Determine the [X, Y] coordinate at the center of the cell enclosing the given text.  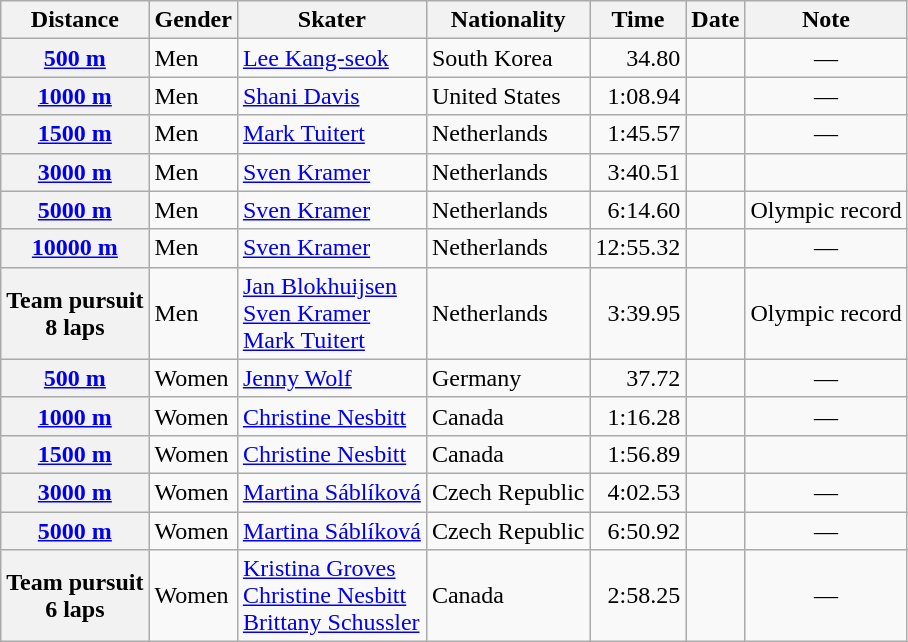
37.72 [638, 378]
Lee Kang-seok [332, 58]
United States [508, 96]
South Korea [508, 58]
1:45.57 [638, 134]
Team pursuit8 laps [75, 313]
Time [638, 20]
1:08.94 [638, 96]
34.80 [638, 58]
Skater [332, 20]
Gender [193, 20]
Distance [75, 20]
Nationality [508, 20]
1:16.28 [638, 416]
3:40.51 [638, 172]
3:39.95 [638, 313]
Note [826, 20]
Jan BlokhuijsenSven KramerMark Tuitert [332, 313]
Shani Davis [332, 96]
Jenny Wolf [332, 378]
Team pursuit6 laps [75, 596]
4:02.53 [638, 492]
Kristina GrovesChristine NesbittBrittany Schussler [332, 596]
6:14.60 [638, 210]
6:50.92 [638, 531]
Mark Tuitert [332, 134]
12:55.32 [638, 248]
2:58.25 [638, 596]
1:56.89 [638, 454]
10000 m [75, 248]
Germany [508, 378]
Date [716, 20]
